Find where the given text appears and provide that cell's center as [X, Y] coordinate. 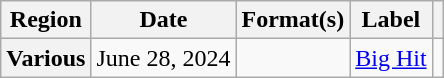
Format(s) [293, 20]
Big Hit [391, 58]
Region [46, 20]
Label [391, 20]
June 28, 2024 [164, 58]
Various [46, 58]
Date [164, 20]
